Scan for the cell matching the given text and deliver its [x, y] coordinate at center. 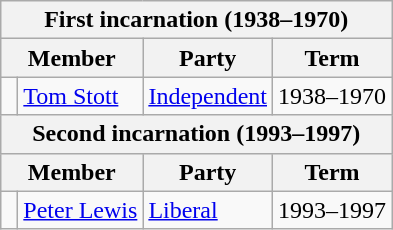
Liberal [208, 210]
Tom Stott [80, 96]
1938–1970 [332, 96]
Peter Lewis [80, 210]
Second incarnation (1993–1997) [196, 134]
First incarnation (1938–1970) [196, 20]
1993–1997 [332, 210]
Independent [208, 96]
